Detect which cell encompasses the target text, then output its (X, Y) center coordinate. 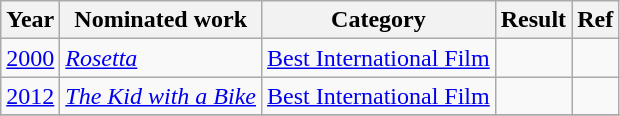
Ref (596, 20)
2012 (30, 96)
Result (533, 20)
2000 (30, 58)
Rosetta (161, 58)
Nominated work (161, 20)
Year (30, 20)
Category (379, 20)
The Kid with a Bike (161, 96)
